Scan for the cell matching the given text and deliver its [X, Y] coordinate at center. 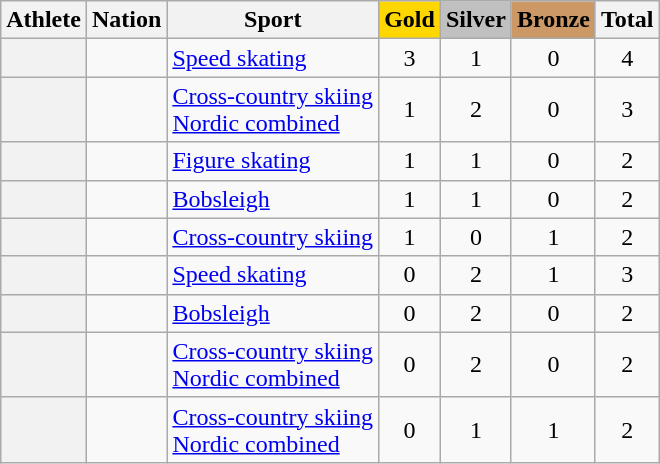
Cross-country skiing [273, 237]
Figure skating [273, 161]
Nation [126, 20]
Bronze [553, 20]
Silver [476, 20]
Gold [410, 20]
4 [627, 58]
Athlete [44, 20]
Total [627, 20]
Sport [273, 20]
